Pinpoint the cell where the given text exists, returning its [X, Y] midpoint coordinate. 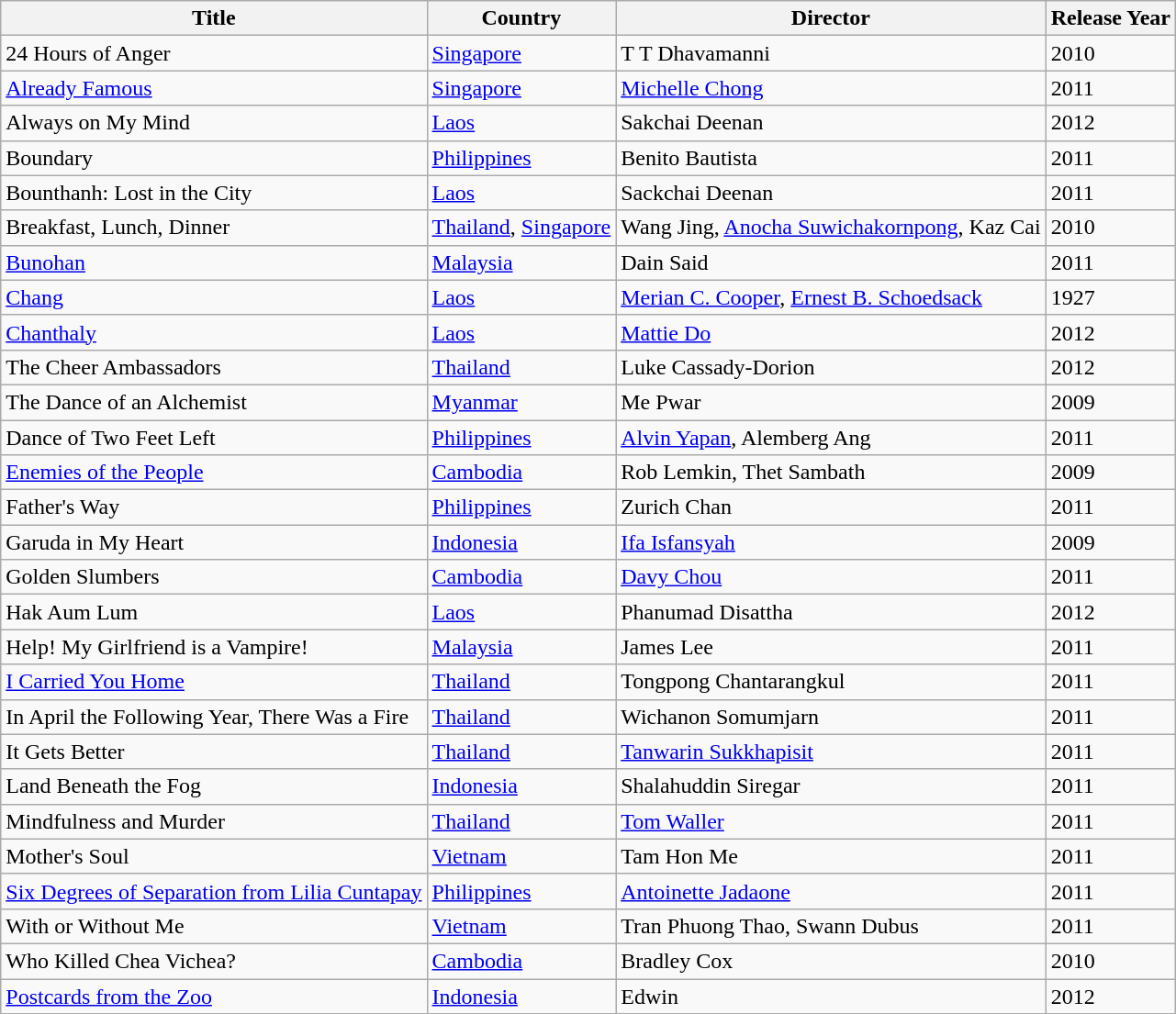
Mother's Soul [214, 856]
Hak Aum Lum [214, 612]
Antoinette Jadaone [831, 891]
24 Hours of Anger [214, 53]
Me Pwar [831, 402]
Country [521, 18]
Thailand, Singapore [521, 228]
Alvin Yapan, Alemberg Ang [831, 438]
Benito Bautista [831, 158]
Tom Waller [831, 821]
Sackchai Deenan [831, 193]
Mattie Do [831, 332]
The Dance of an Alchemist [214, 402]
Already Famous [214, 88]
Garuda in My Heart [214, 542]
James Lee [831, 647]
Michelle Chong [831, 88]
Rob Lemkin, Thet Sambath [831, 473]
Breakfast, Lunch, Dinner [214, 228]
Land Beneath the Fog [214, 786]
Release Year [1111, 18]
Ifa Isfansyah [831, 542]
Davy Chou [831, 577]
T T Dhavamanni [831, 53]
Always on My Mind [214, 123]
Boundary [214, 158]
Chanthaly [214, 332]
Wichanon Somumjarn [831, 717]
Mindfulness and Murder [214, 821]
Shalahuddin Siregar [831, 786]
Phanumad Disattha [831, 612]
Father's Way [214, 507]
In April the Following Year, There Was a Fire [214, 717]
Bounthanh: Lost in the City [214, 193]
Tongpong Chantarangkul [831, 682]
Six Degrees of Separation from Lilia Cuntapay [214, 891]
1927 [1111, 297]
Help! My Girlfriend is a Vampire! [214, 647]
Postcards from the Zoo [214, 996]
Bradley Cox [831, 961]
Sakchai Deenan [831, 123]
Edwin [831, 996]
Luke Cassady-Dorion [831, 367]
Zurich Chan [831, 507]
Dance of Two Feet Left [214, 438]
Bunohan [214, 262]
It Gets Better [214, 752]
I Carried You Home [214, 682]
Dain Said [831, 262]
Tanwarin Sukkhapisit [831, 752]
Title [214, 18]
Golden Slumbers [214, 577]
Director [831, 18]
Who Killed Chea Vichea? [214, 961]
Merian C. Cooper, Ernest B. Schoedsack [831, 297]
With or Without Me [214, 926]
Wang Jing, Anocha Suwichakornpong, Kaz Cai [831, 228]
The Cheer Ambassadors [214, 367]
Tam Hon Me [831, 856]
Myanmar [521, 402]
Chang [214, 297]
Enemies of the People [214, 473]
Tran Phuong Thao, Swann Dubus [831, 926]
